For the text-containing cell, return its midpoint in (X, Y) coordinate format. 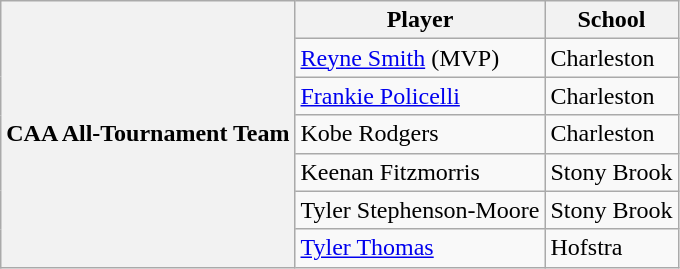
Keenan Fitzmorris (420, 172)
Frankie Policelli (420, 96)
Tyler Stephenson-Moore (420, 210)
School (612, 20)
Kobe Rodgers (420, 134)
Hofstra (612, 248)
CAA All-Tournament Team (148, 134)
Player (420, 20)
Tyler Thomas (420, 248)
Reyne Smith (MVP) (420, 58)
